Scan for the cell matching the given text and deliver its (X, Y) coordinate at center. 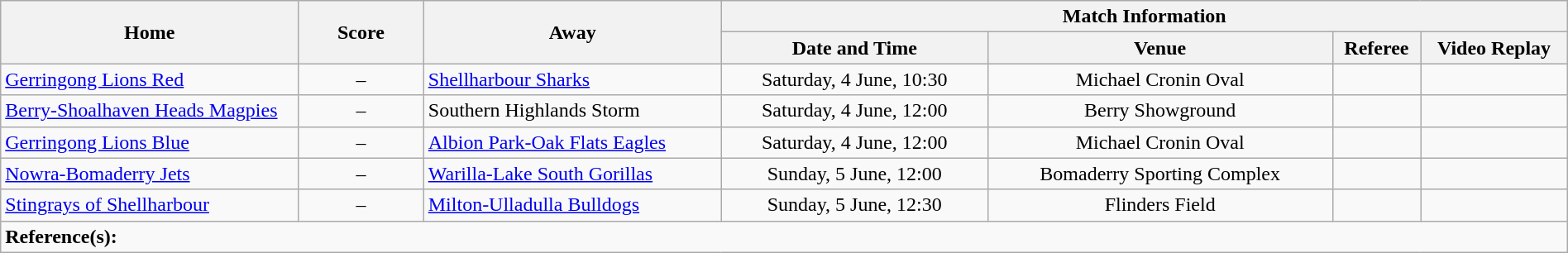
Gerringong Lions Blue (150, 142)
Albion Park-Oak Flats Eagles (572, 142)
Southern Highlands Storm (572, 111)
Nowra-Bomaderry Jets (150, 174)
Berry Showground (1159, 111)
Saturday, 4 June, 10:30 (854, 79)
Sunday, 5 June, 12:00 (854, 174)
Shellharbour Sharks (572, 79)
Score (361, 32)
Away (572, 32)
Referee (1376, 48)
Reference(s): (784, 236)
Stingrays of Shellharbour (150, 205)
Match Information (1145, 17)
Bomaderry Sporting Complex (1159, 174)
Video Replay (1494, 48)
Gerringong Lions Red (150, 79)
Milton-Ulladulla Bulldogs (572, 205)
Venue (1159, 48)
Flinders Field (1159, 205)
Berry-Shoalhaven Heads Magpies (150, 111)
Date and Time (854, 48)
Sunday, 5 June, 12:30 (854, 205)
Warilla-Lake South Gorillas (572, 174)
Home (150, 32)
